Extract the (X, Y) coordinate from the center of the cell holding the provided text.  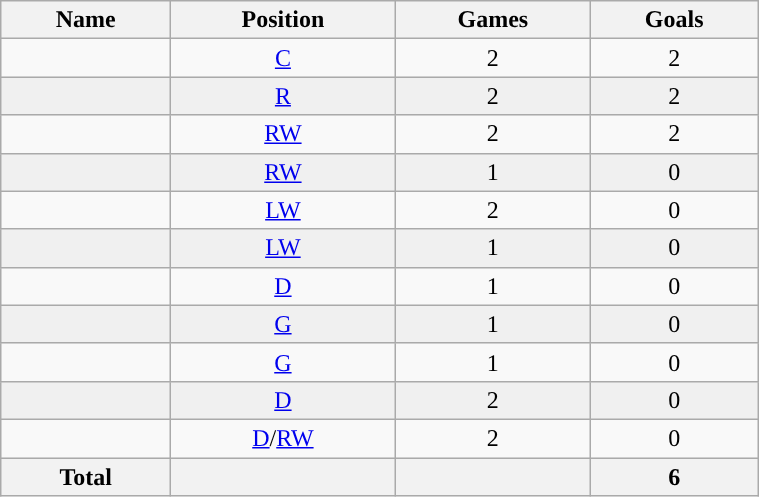
C (283, 58)
Goals (674, 20)
Name (86, 20)
Games (493, 20)
Position (283, 20)
Total (86, 477)
6 (674, 477)
R (283, 96)
D/RW (283, 438)
